Search for the cell housing the specified text and yield its [x, y] center coordinate. 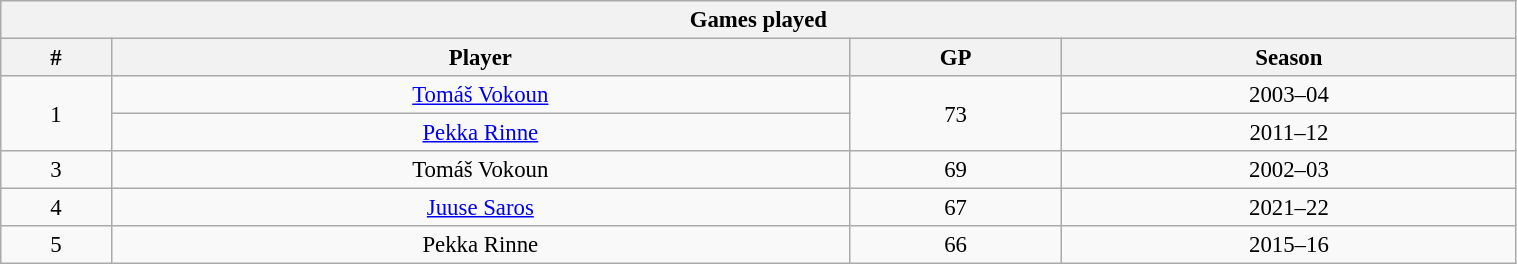
# [56, 58]
2002–03 [1289, 170]
2011–12 [1289, 133]
73 [955, 114]
Season [1289, 58]
67 [955, 208]
2015–16 [1289, 245]
Juuse Saros [480, 208]
5 [56, 245]
Games played [758, 20]
4 [56, 208]
2021–22 [1289, 208]
GP [955, 58]
66 [955, 245]
2003–04 [1289, 95]
1 [56, 114]
Player [480, 58]
69 [955, 170]
3 [56, 170]
